For the text-containing cell, return its midpoint in [x, y] coordinate format. 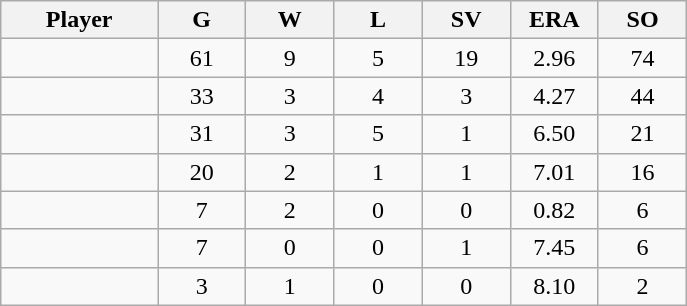
4.27 [554, 96]
44 [642, 96]
9 [290, 58]
7.01 [554, 172]
0.82 [554, 210]
33 [202, 96]
6.50 [554, 134]
31 [202, 134]
8.10 [554, 286]
19 [466, 58]
SV [466, 20]
16 [642, 172]
61 [202, 58]
G [202, 20]
7.45 [554, 248]
20 [202, 172]
74 [642, 58]
W [290, 20]
21 [642, 134]
SO [642, 20]
4 [378, 96]
2.96 [554, 58]
L [378, 20]
ERA [554, 20]
Player [80, 20]
